Scan for the cell matching the given text and deliver its (X, Y) coordinate at center. 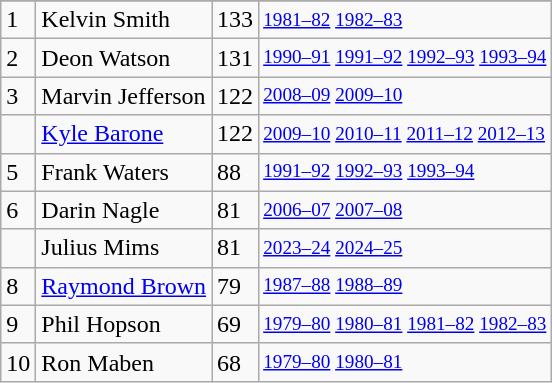
2008–09 2009–10 (405, 96)
1979–80 1980–81 (405, 362)
Phil Hopson (124, 324)
6 (18, 210)
Frank Waters (124, 172)
9 (18, 324)
88 (236, 172)
1990–91 1991–92 1992–93 1993–94 (405, 58)
Marvin Jefferson (124, 96)
8 (18, 286)
2006–07 2007–08 (405, 210)
3 (18, 96)
69 (236, 324)
2 (18, 58)
1979–80 1980–81 1981–82 1982–83 (405, 324)
2023–24 2024–25 (405, 248)
1991–92 1992–93 1993–94 (405, 172)
79 (236, 286)
Julius Mims (124, 248)
10 (18, 362)
Darin Nagle (124, 210)
Kyle Barone (124, 134)
Deon Watson (124, 58)
131 (236, 58)
1987–88 1988–89 (405, 286)
1 (18, 20)
133 (236, 20)
5 (18, 172)
Kelvin Smith (124, 20)
Ron Maben (124, 362)
Raymond Brown (124, 286)
2009–10 2010–11 2011–12 2012–13 (405, 134)
1981–82 1982–83 (405, 20)
68 (236, 362)
